Scan for the cell matching the given text and deliver its (x, y) coordinate at center. 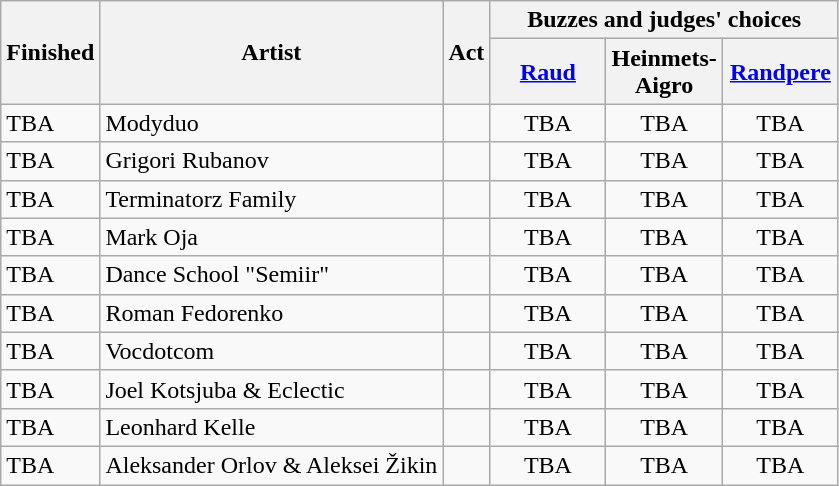
Joel Kotsjuba & Eclectic (272, 389)
Buzzes and judges' choices (664, 20)
Grigori Rubanov (272, 161)
Raud (548, 72)
Dance School "Semiir" (272, 275)
Modyduo (272, 123)
Mark Oja (272, 237)
Terminatorz Family (272, 199)
Roman Fedorenko (272, 313)
Finished (50, 52)
Vocdotcom (272, 351)
Act (466, 52)
Artist (272, 52)
Aleksander Orlov & Aleksei Žikin (272, 465)
Leonhard Kelle (272, 427)
Heinmets-Aigro (664, 72)
Randpere (780, 72)
